Output the (x, y) coordinate of the center of the cell containing the given text.  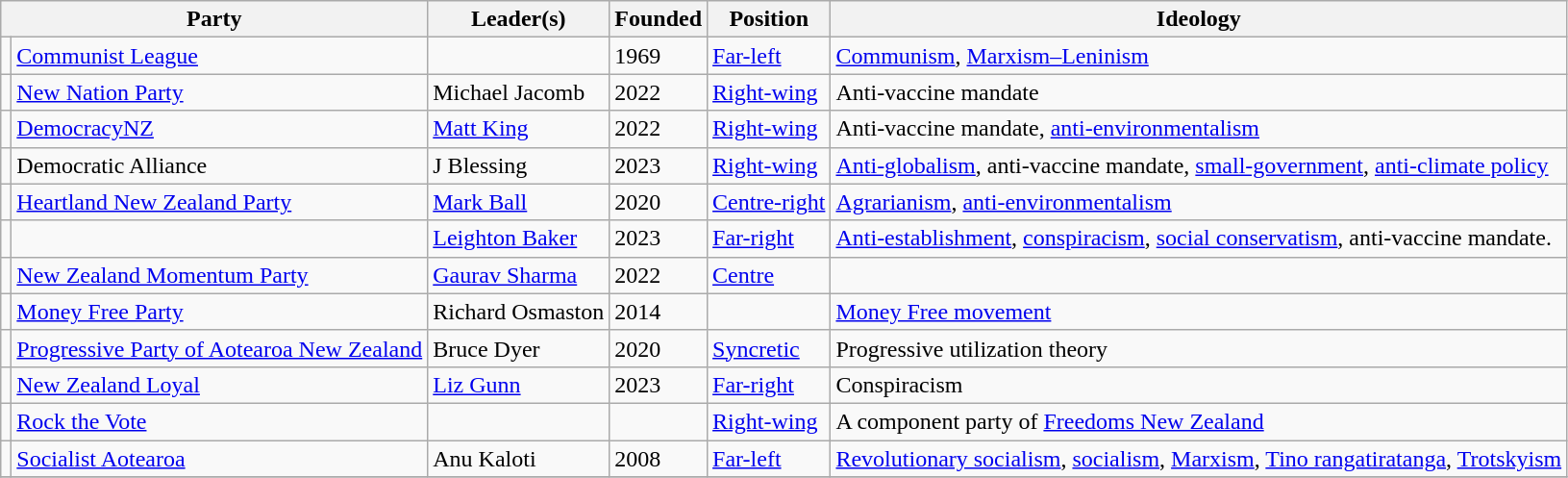
Party (214, 19)
New Zealand Loyal (219, 385)
Money Free Party (219, 312)
Anti-establishment, conspiracism, social conservatism, anti-vaccine mandate. (1199, 239)
Progressive Party of Aotearoa New Zealand (219, 348)
Gaurav Sharma (519, 275)
Anti-vaccine mandate, anti-environmentalism (1199, 129)
Syncretic (769, 348)
2014 (659, 312)
2008 (659, 459)
Money Free movement (1199, 312)
New Zealand Momentum Party (219, 275)
Michael Jacomb (519, 92)
Communism, Marxism–Leninism (1199, 56)
Founded (659, 19)
Heartland New Zealand Party (219, 202)
Democratic Alliance (219, 165)
Matt King (519, 129)
Centre (769, 275)
Agrarianism, anti-environmentalism (1199, 202)
A component party of Freedoms New Zealand (1199, 421)
Leighton Baker (519, 239)
Anti-vaccine mandate (1199, 92)
Centre-right (769, 202)
Anti-globalism, anti-vaccine mandate, small-government, anti-climate policy (1199, 165)
Position (769, 19)
J Blessing (519, 165)
New Nation Party (219, 92)
DemocracyNZ (219, 129)
Leader(s) (519, 19)
Communist League (219, 56)
Conspiracism (1199, 385)
Progressive utilization theory (1199, 348)
Richard Osmaston (519, 312)
Revolutionary socialism, socialism, Marxism, Tino rangatiratanga, Trotskyism (1199, 459)
Liz Gunn (519, 385)
Mark Ball (519, 202)
Anu Kaloti (519, 459)
Ideology (1199, 19)
1969 (659, 56)
Rock the Vote (219, 421)
Bruce Dyer (519, 348)
Socialist Aotearoa (219, 459)
